Scan for the cell matching the given text and deliver its (X, Y) coordinate at center. 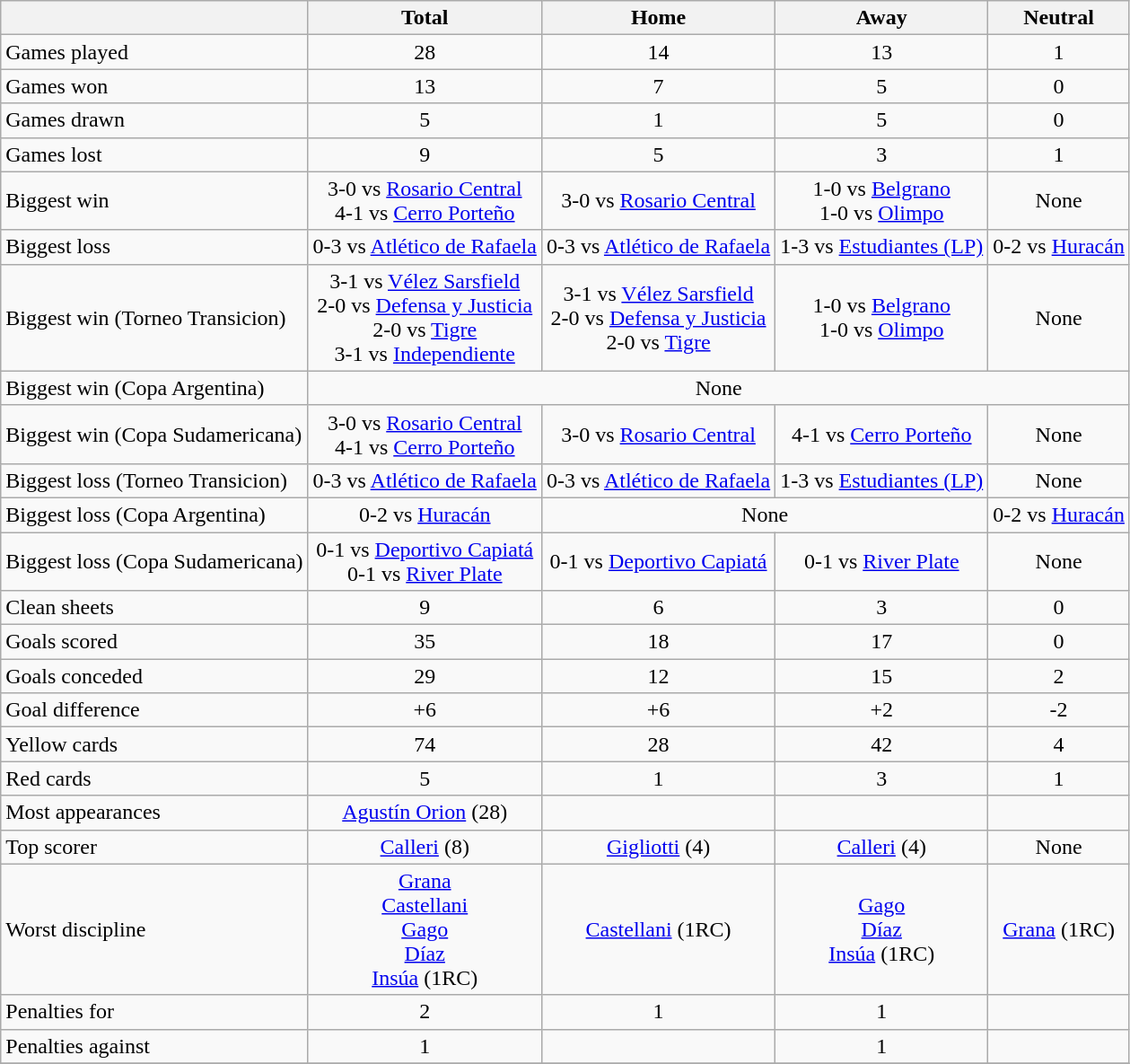
GagoDíazInsúa (1RC) (881, 929)
42 (881, 744)
Goals scored (154, 642)
Away (881, 18)
Calleri (8) (425, 847)
0-1 vs Deportivo Capiatá (658, 560)
Penalties for (154, 1012)
Castellani (1RC) (658, 929)
Total (425, 18)
1-0 vs Belgrano 1-0 vs Olimpo (881, 318)
Biggest win (Copa Sudamericana) (154, 435)
7 (658, 86)
3-1 vs Vélez Sarsfield 2-0 vs Defensa y Justicia 2-0 vs Tigre (658, 318)
Penalties against (154, 1046)
Games won (154, 86)
Biggest loss (Copa Argentina) (154, 514)
18 (658, 642)
Biggest win (154, 201)
4 (1059, 744)
Red cards (154, 778)
Biggest win (Copa Argentina) (154, 388)
17 (881, 642)
Games played (154, 52)
Biggest loss (Torneo Transicion) (154, 480)
14 (658, 52)
35 (425, 642)
Gigliotti (4) (658, 847)
Games lost (154, 154)
74 (425, 744)
Goals conceded (154, 676)
29 (425, 676)
Biggest loss (Copa Sudamericana) (154, 560)
6 (658, 608)
Clean sheets (154, 608)
Neutral (1059, 18)
4-1 vs Cerro Porteño (881, 435)
Top scorer (154, 847)
+2 (881, 710)
0-1 vs River Plate (881, 560)
Games drawn (154, 120)
Calleri (4) (881, 847)
Grana CastellaniGagoDíazInsúa (1RC) (425, 929)
15 (881, 676)
Home (658, 18)
Grana (1RC) (1059, 929)
12 (658, 676)
Worst discipline (154, 929)
Biggest win (Torneo Transicion) (154, 318)
Yellow cards (154, 744)
0-1 vs Deportivo Capiatá0-1 vs River Plate (425, 560)
Goal difference (154, 710)
Most appearances (154, 813)
3-1 vs Vélez Sarsfield 2-0 vs Defensa y Justicia 2-0 vs Tigre3-1 vs Independiente (425, 318)
Biggest loss (154, 247)
Agustín Orion (28) (425, 813)
-2 (1059, 710)
1-0 vs Belgrano1-0 vs Olimpo (881, 201)
